Return the (X, Y) coordinate for the center point of the cell that contains the specified text.  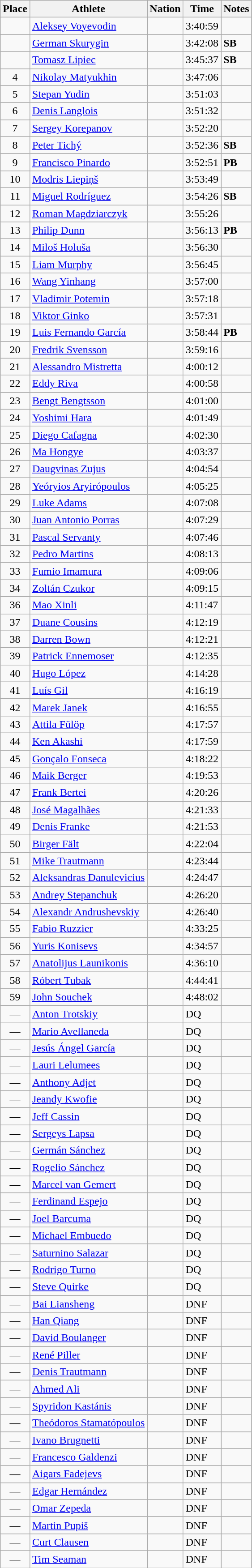
Mao Xinli (88, 605)
Marek Janek (88, 707)
Róbert Tubak (88, 980)
55 (15, 929)
Miloš Holuša (88, 248)
Luis Fernando García (88, 333)
Fumio Imamura (88, 571)
José Magalhães (88, 810)
11 (15, 196)
Fabio Ruzzier (88, 929)
4:24:47 (202, 878)
Aleksey Voyevodin (88, 26)
54 (15, 912)
16 (15, 282)
Daugvinas Zujus (88, 469)
Time (202, 9)
4:00:12 (202, 367)
12 (15, 214)
Luís Gil (88, 690)
Sergeys Lapsa (88, 1133)
Diego Cafagna (88, 435)
41 (15, 690)
4:07:08 (202, 503)
Germán Sánchez (88, 1150)
Viktor Ginko (88, 316)
4:12:19 (202, 622)
4:33:25 (202, 929)
Luke Adams (88, 503)
Han Qiang (88, 1321)
Joel Barcuma (88, 1218)
3:56:13 (202, 231)
Alexandr Andrushevskiy (88, 912)
Aigars Fadejevs (88, 1474)
Pedro Martins (88, 554)
Ken Akashi (88, 741)
Lauri Lelumees (88, 1065)
38 (15, 639)
Philip Dunn (88, 231)
Anthony Adjet (88, 1082)
Hugo López (88, 673)
Theódoros Stamatópoulos (88, 1423)
45 (15, 759)
Tim Seaman (88, 1559)
3:53:49 (202, 179)
4:16:55 (202, 707)
10 (15, 179)
Jeff Cassin (88, 1116)
Andrey Stepanchuk (88, 895)
4:23:44 (202, 861)
7 (15, 128)
53 (15, 895)
Liam Murphy (88, 265)
4:26:20 (202, 895)
17 (15, 299)
Zoltán Czukor (88, 588)
Peter Tichý (88, 145)
Yeóryios Aryirópoulos (88, 486)
46 (15, 776)
33 (15, 571)
49 (15, 827)
4:01:00 (202, 401)
8 (15, 145)
4:21:33 (202, 810)
4:12:21 (202, 639)
Spyridon Kastánis (88, 1406)
Stepan Yudin (88, 94)
4:05:25 (202, 486)
René Piller (88, 1355)
3:51:32 (202, 111)
Francisco Pinardo (88, 162)
Bai Liansheng (88, 1304)
4:02:30 (202, 435)
58 (15, 980)
3:51:03 (202, 94)
3:55:26 (202, 214)
18 (15, 316)
4:08:13 (202, 554)
32 (15, 554)
3:52:36 (202, 145)
Yuris Konisevs (88, 946)
5 (15, 94)
4:19:53 (202, 776)
14 (15, 248)
Rodrigo Turno (88, 1269)
Wang Yinhang (88, 282)
Denis Franke (88, 827)
Patrick Ennemoser (88, 656)
47 (15, 793)
Denis Langlois (88, 111)
4:17:57 (202, 724)
Saturnino Salazar (88, 1252)
Duane Cousins (88, 622)
24 (15, 418)
4:07:29 (202, 520)
50 (15, 844)
3:40:59 (202, 26)
Miguel Rodríguez (88, 196)
51 (15, 861)
Fredrik Svensson (88, 350)
4:22:04 (202, 844)
4:44:41 (202, 980)
59 (15, 997)
Michael Embuedo (88, 1235)
4:14:28 (202, 673)
Place (15, 9)
9 (15, 162)
56 (15, 946)
Bengt Bengtsson (88, 401)
Yoshimi Hara (88, 418)
3:57:18 (202, 299)
3:54:26 (202, 196)
Sergey Korepanov (88, 128)
22 (15, 384)
6 (15, 111)
28 (15, 486)
John Souchek (88, 997)
Jeandy Kwofie (88, 1099)
4:01:49 (202, 418)
42 (15, 707)
3:57:31 (202, 316)
3:56:45 (202, 265)
4 (15, 77)
25 (15, 435)
Nikolay Matyukhin (88, 77)
Ivano Brugnetti (88, 1440)
4:20:26 (202, 793)
4:09:15 (202, 588)
3:42:08 (202, 43)
3:58:44 (202, 333)
4:36:10 (202, 963)
Roman Magdziarczyk (88, 214)
13 (15, 231)
Tomasz Lipiec (88, 60)
Francesco Galdenzi (88, 1457)
19 (15, 333)
4:04:54 (202, 469)
Ma Hongye (88, 452)
4:34:57 (202, 946)
23 (15, 401)
3:52:20 (202, 128)
57 (15, 963)
20 (15, 350)
Alessandro Mistretta (88, 367)
Omar Zepeda (88, 1508)
Mario Avellaneda (88, 1031)
Ahmed Ali (88, 1389)
Martin Pupiš (88, 1525)
Anatolijus Launikonis (88, 963)
39 (15, 656)
48 (15, 810)
4:48:02 (202, 997)
3:47:06 (202, 77)
40 (15, 673)
David Boulanger (88, 1338)
27 (15, 469)
Eddy Riva (88, 384)
15 (15, 265)
29 (15, 503)
4:03:37 (202, 452)
43 (15, 724)
Vladimir Potemin (88, 299)
4:09:06 (202, 571)
Pascal Servanty (88, 537)
Notes (236, 9)
21 (15, 367)
4:18:22 (202, 759)
3:45:37 (202, 60)
Maik Berger (88, 776)
Attila Fülöp (88, 724)
4:07:46 (202, 537)
German Skurygin (88, 43)
34 (15, 588)
30 (15, 520)
Curt Clausen (88, 1542)
Anton Trotskiy (88, 1014)
Edgar Hernández (88, 1491)
37 (15, 622)
3:56:30 (202, 248)
52 (15, 878)
4:00:58 (202, 384)
Nation (165, 9)
36 (15, 605)
Mike Trautmann (88, 861)
Juan Antonio Porras (88, 520)
4:17:59 (202, 741)
Athlete (88, 9)
4:21:53 (202, 827)
44 (15, 741)
26 (15, 452)
4:26:40 (202, 912)
Frank Bertei (88, 793)
Gonçalo Fonseca (88, 759)
Modris Liepiņš (88, 179)
Denis Trautmann (88, 1372)
Jesús Ángel García (88, 1048)
Steve Quirke (88, 1286)
Birger Fält (88, 844)
31 (15, 537)
3:57:00 (202, 282)
3:52:51 (202, 162)
4:11:47 (202, 605)
Aleksandras Danulevicius (88, 878)
4:12:35 (202, 656)
4:16:19 (202, 690)
3:59:16 (202, 350)
Marcel van Gemert (88, 1184)
Ferdinand Espejo (88, 1201)
Rogelio Sánchez (88, 1167)
Darren Bown (88, 639)
